Return the [x, y] coordinate for the center point of the cell that contains the specified text.  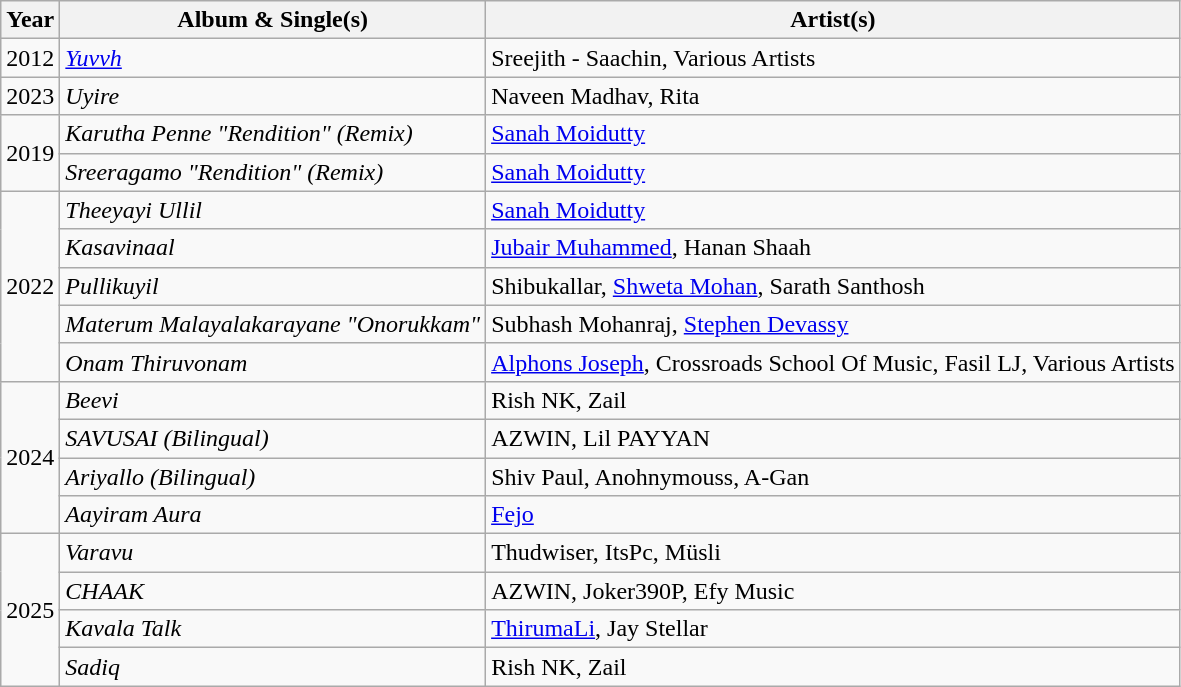
Naveen Madhav, Rita [834, 96]
Aayiram Aura [273, 515]
Shiv Paul, Anohnymouss, A-Gan [834, 477]
Sadiq [273, 667]
Jubair Muhammed, Hanan Shaah [834, 248]
Karutha Penne "Rendition" (Remix) [273, 134]
Materum Malayalakarayane "Onorukkam" [273, 324]
2024 [30, 457]
CHAAK [273, 591]
Year [30, 20]
Pullikuyil [273, 286]
Theeyayi Ullil [273, 210]
Artist(s) [834, 20]
2012 [30, 58]
2022 [30, 286]
Onam Thiruvonam [273, 362]
SAVUSAI (Bilingual) [273, 438]
Sreeragamo "Rendition" (Remix) [273, 172]
Thudwiser, ItsPc, Müsli [834, 553]
Alphons Joseph, Crossroads School Of Music, Fasil LJ, Various Artists [834, 362]
2019 [30, 153]
AZWIN, Lil PAYYAN [834, 438]
Fejo [834, 515]
Varavu [273, 553]
2025 [30, 610]
Uyire [273, 96]
Shibukallar, Shweta Mohan, Sarath Santhosh [834, 286]
Yuvvh [273, 58]
Kasavinaal [273, 248]
Sreejith - Saachin, Various Artists [834, 58]
Subhash Mohanraj, Stephen Devassy [834, 324]
Ariyallo (Bilingual) [273, 477]
AZWIN, Joker390P, Efy Music [834, 591]
Kavala Talk [273, 629]
2023 [30, 96]
ThirumaLi, Jay Stellar [834, 629]
Beevi [273, 400]
Album & Single(s) [273, 20]
